Scan for the cell matching the given text and deliver its (X, Y) coordinate at center. 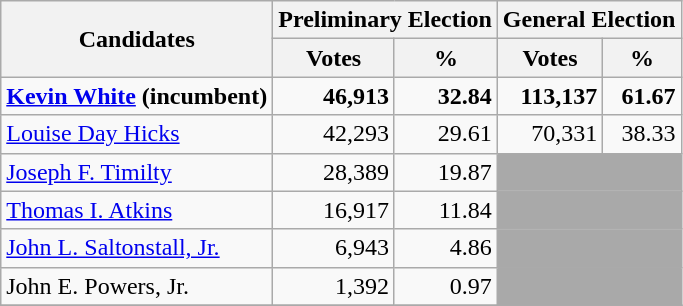
38.33 (642, 134)
61.67 (642, 96)
John E. Powers, Jr. (137, 286)
19.87 (446, 172)
70,331 (550, 134)
John L. Saltonstall, Jr. (137, 248)
42,293 (334, 134)
4.86 (446, 248)
Preliminary Election (386, 20)
11.84 (446, 210)
6,943 (334, 248)
Candidates (137, 39)
32.84 (446, 96)
29.61 (446, 134)
1,392 (334, 286)
0.97 (446, 286)
Louise Day Hicks (137, 134)
General Election (589, 20)
Thomas I. Atkins (137, 210)
Joseph F. Timilty (137, 172)
28,389 (334, 172)
113,137 (550, 96)
Kevin White (incumbent) (137, 96)
16,917 (334, 210)
46,913 (334, 96)
